Pinpoint the cell where the given text exists, returning its [X, Y] midpoint coordinate. 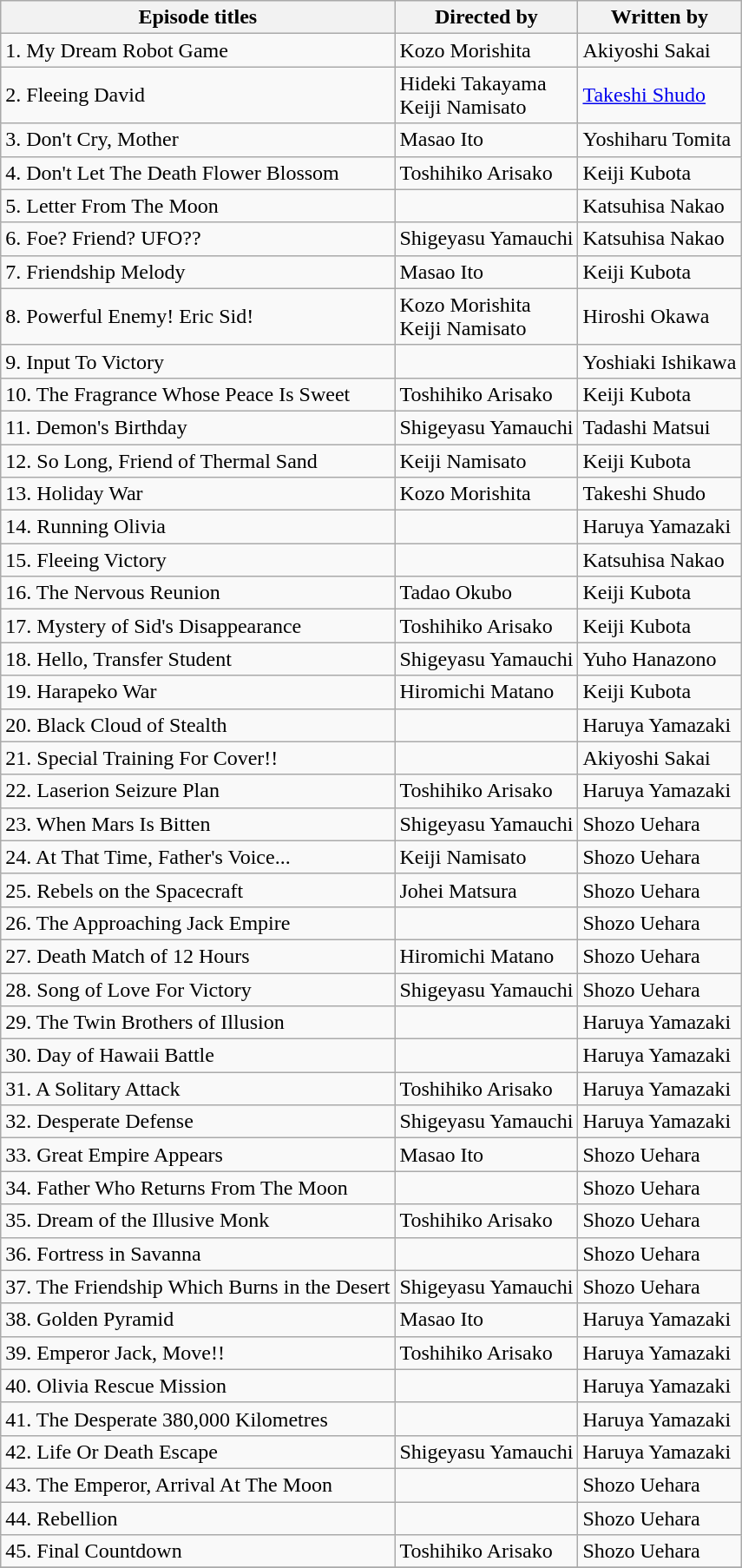
24. At That Time, Father's Voice... [198, 857]
27. Death Match of 12 Hours [198, 956]
10. The Fragrance Whose Peace Is Sweet [198, 394]
22. Laserion Seizure Plan [198, 791]
Tadao Okubo [486, 593]
9. Input To Victory [198, 361]
25. Rebels on the Spacecraft [198, 890]
23. When Mars Is Bitten [198, 824]
37. The Friendship Which Burns in the Desert [198, 1287]
8. Powerful Enemy! Eric Sid! [198, 316]
34. Father Who Returns From The Moon [198, 1188]
Yuho Hanazono [660, 659]
42. Life Or Death Escape [198, 1452]
33. Great Empire Appears [198, 1155]
43. The Emperor, Arrival At The Moon [198, 1485]
15. Fleeing Victory [198, 560]
19. Harapeko War [198, 692]
Hideki TakayamaKeiji Namisato [486, 96]
13. Holiday War [198, 494]
29. The Twin Brothers of Illusion [198, 1023]
Directed by [486, 17]
Tadashi Matsui [660, 427]
Hiroshi Okawa [660, 316]
11. Demon's Birthday [198, 427]
39. Emperor Jack, Move!! [198, 1353]
16. The Nervous Reunion [198, 593]
6. Foe? Friend? UFO?? [198, 239]
1. My Dream Robot Game [198, 50]
32. Desperate Defense [198, 1122]
41. The Desperate 380,000 Kilometres [198, 1419]
30. Day of Hawaii Battle [198, 1056]
7. Friendship Melody [198, 272]
21. Special Training For Cover!! [198, 758]
4. Don't Let The Death Flower Blossom [198, 173]
44. Rebellion [198, 1519]
Johei Matsura [486, 890]
Kozo MorishitaKeiji Namisato [486, 316]
2. Fleeing David [198, 96]
17. Mystery of Sid's Disappearance [198, 626]
26. The Approaching Jack Empire [198, 923]
18. Hello, Transfer Student [198, 659]
20. Black Cloud of Stealth [198, 725]
31. A Solitary Attack [198, 1089]
3. Don't Cry, Mother [198, 140]
5. Letter From The Moon [198, 206]
35. Dream of the Illusive Monk [198, 1221]
40. Olivia Rescue Mission [198, 1386]
Episode titles [198, 17]
36. Fortress in Savanna [198, 1254]
45. Final Countdown [198, 1552]
Written by [660, 17]
Yoshiharu Tomita [660, 140]
14. Running Olivia [198, 527]
28. Song of Love For Victory [198, 989]
38. Golden Pyramid [198, 1320]
12. So Long, Friend of Thermal Sand [198, 461]
Yoshiaki Ishikawa [660, 361]
